Locate the cell with the specified text and output its (X, Y) center coordinate. 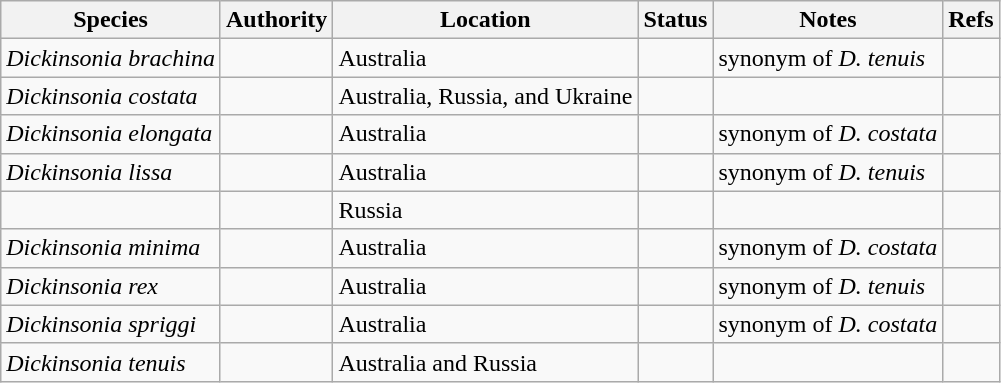
Location (486, 20)
Dickinsonia tenuis (111, 362)
Dickinsonia lissa (111, 172)
Authority (276, 20)
Refs (971, 20)
Dickinsonia minima (111, 248)
Dickinsonia rex (111, 286)
Russia (486, 210)
Dickinsonia costata (111, 96)
Status (676, 20)
Australia and Russia (486, 362)
Notes (828, 20)
Australia, Russia, and Ukraine (486, 96)
Dickinsonia brachina (111, 58)
Dickinsonia spriggi (111, 324)
Dickinsonia elongata (111, 134)
Species (111, 20)
